Detect which cell encompasses the target text, then output its [X, Y] center coordinate. 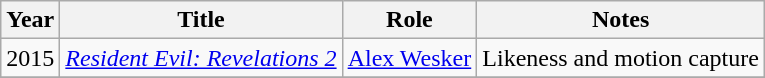
Role [410, 20]
Notes [621, 20]
Title [201, 20]
Resident Evil: Revelations 2 [201, 58]
Alex Wesker [410, 58]
Year [30, 20]
Likeness and motion capture [621, 58]
2015 [30, 58]
